Search for the cell housing the specified text and yield its (X, Y) center coordinate. 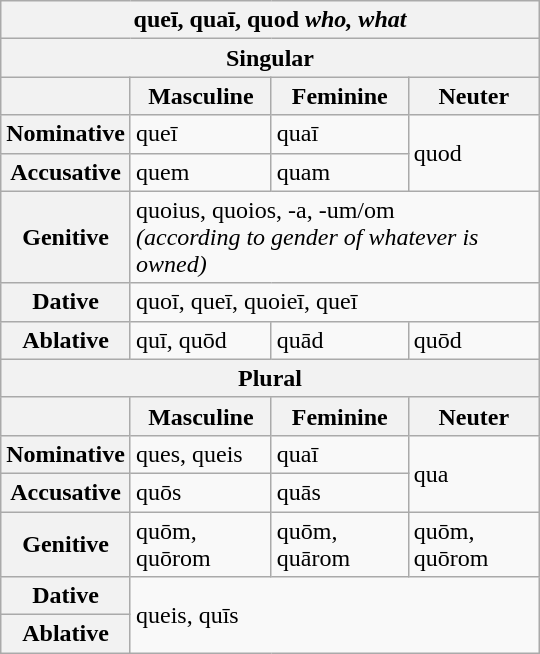
queī (200, 134)
Plural (270, 378)
ques, queis (200, 454)
quī, quōd (200, 340)
quōd (474, 340)
quem (200, 172)
quās (340, 492)
queis, quīs (334, 615)
quam (340, 172)
quoius, quoios, -a, -um/om(according to gender of whatever is owned) (334, 237)
queī, quaī, quod who, what (270, 20)
quod (474, 153)
qua (474, 473)
quoī, queī, quoieī, queī (334, 302)
quōm, quārom (340, 544)
Singular (270, 58)
quōs (200, 492)
quād (340, 340)
